From the cell containing the given text, extract its center point as (X, Y) coordinate. 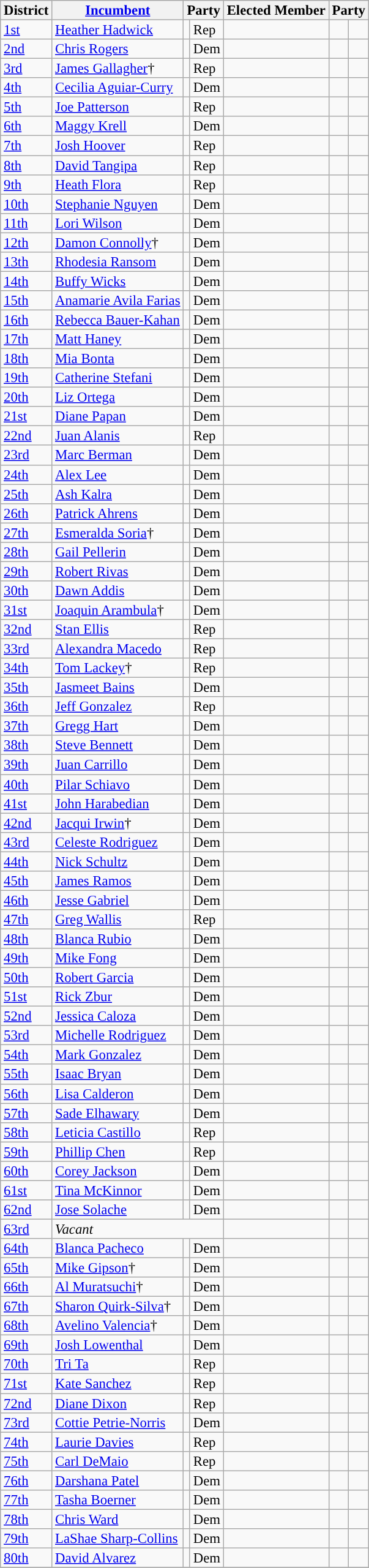
Patrick Ahrens (117, 513)
Esmeralda Soria† (117, 533)
26th (26, 513)
37th (26, 726)
Marc Berman (117, 456)
66th (26, 1287)
Mike Fong (117, 958)
Maggy Krell (117, 126)
31st (26, 610)
Matt Haney (117, 339)
38th (26, 746)
Stephanie Nguyen (117, 204)
Jesse Gabriel (117, 900)
Al Muratsuchi† (117, 1287)
19th (26, 378)
Blanca Rubio (117, 939)
47th (26, 920)
32nd (26, 629)
50th (26, 978)
7th (26, 146)
Joe Patterson (117, 107)
Tom Lackey† (117, 668)
Mike Gipson† (117, 1268)
14th (26, 281)
53rd (26, 1035)
Lisa Calderon (117, 1093)
76th (26, 1480)
21st (26, 416)
11th (26, 223)
69th (26, 1345)
Tasha Boerner (117, 1500)
Chris Ward (117, 1519)
Isaac Bryan (117, 1075)
34th (26, 668)
Diane Dixon (117, 1403)
61st (26, 1190)
3rd (26, 69)
57th (26, 1113)
Steve Bennett (117, 746)
51st (26, 997)
Ash Kalra (117, 494)
36th (26, 707)
James Gallagher† (117, 69)
28th (26, 552)
13th (26, 262)
Corey Jackson (117, 1171)
54th (26, 1055)
17th (26, 339)
48th (26, 939)
Nick Schultz (117, 861)
5th (26, 107)
42nd (26, 823)
27th (26, 533)
Lori Wilson (117, 223)
Mark Gonzalez (117, 1055)
44th (26, 861)
Gail Pellerin (117, 552)
Incumbent (117, 10)
1st (26, 30)
Robert Rivas (117, 571)
68th (26, 1326)
72nd (26, 1403)
60th (26, 1171)
6th (26, 126)
79th (26, 1539)
Heath Flora (117, 184)
David Tangipa (117, 165)
39th (26, 765)
Avelino Valencia† (117, 1326)
41st (26, 803)
45th (26, 881)
Cecilia Aguiar-Curry (117, 88)
Buffy Wicks (117, 281)
62nd (26, 1210)
Mia Bonta (117, 359)
Catherine Stefani (117, 378)
8th (26, 165)
Rebecca Bauer-Kahan (117, 320)
Sade Elhawary (117, 1113)
29th (26, 571)
16th (26, 320)
Vacant (138, 1229)
73rd (26, 1422)
10th (26, 204)
55th (26, 1075)
58th (26, 1132)
Tina McKinnor (117, 1190)
59th (26, 1152)
65th (26, 1268)
John Harabedian (117, 803)
15th (26, 301)
Sharon Quirk-Silva† (117, 1307)
33rd (26, 649)
Jasmeet Bains (117, 688)
Juan Carrillo (117, 765)
Anamarie Avila Farias (117, 301)
LaShae Sharp-Collins (117, 1539)
56th (26, 1093)
Michelle Rodriguez (117, 1035)
Dawn Addis (117, 591)
24th (26, 475)
Alexandra Macedo (117, 649)
2nd (26, 49)
David Alvarez (117, 1558)
Rhodesia Ransom (117, 262)
Celeste Rodriguez (117, 842)
Phillip Chen (117, 1152)
49th (26, 958)
James Ramos (117, 881)
75th (26, 1461)
Juan Alanis (117, 436)
Elected Member (276, 10)
Jose Solache (117, 1210)
Josh Lowenthal (117, 1345)
District (26, 10)
Diane Papan (117, 416)
Rick Zbur (117, 997)
18th (26, 359)
Stan Ellis (117, 629)
Jacqui Irwin† (117, 823)
20th (26, 397)
Pilar Schiavo (117, 784)
Tri Ta (117, 1364)
Chris Rogers (117, 49)
Greg Wallis (117, 920)
77th (26, 1500)
30th (26, 591)
71st (26, 1384)
9th (26, 184)
Liz Ortega (117, 397)
63rd (26, 1229)
64th (26, 1248)
Laurie Davies (117, 1442)
25th (26, 494)
Leticia Castillo (117, 1132)
Cottie Petrie-Norris (117, 1422)
23rd (26, 456)
40th (26, 784)
Damon Connolly† (117, 242)
Heather Hadwick (117, 30)
Kate Sanchez (117, 1384)
Jessica Caloza (117, 1016)
Jeff Gonzalez (117, 707)
22nd (26, 436)
Joaquin Arambula† (117, 610)
Alex Lee (117, 475)
Darshana Patel (117, 1480)
Gregg Hart (117, 726)
12th (26, 242)
78th (26, 1519)
Carl DeMaio (117, 1461)
74th (26, 1442)
43rd (26, 842)
35th (26, 688)
46th (26, 900)
Josh Hoover (117, 146)
70th (26, 1364)
Blanca Pacheco (117, 1248)
Robert Garcia (117, 978)
80th (26, 1558)
67th (26, 1307)
52nd (26, 1016)
4th (26, 88)
